Detect which cell encompasses the target text, then output its (x, y) center coordinate. 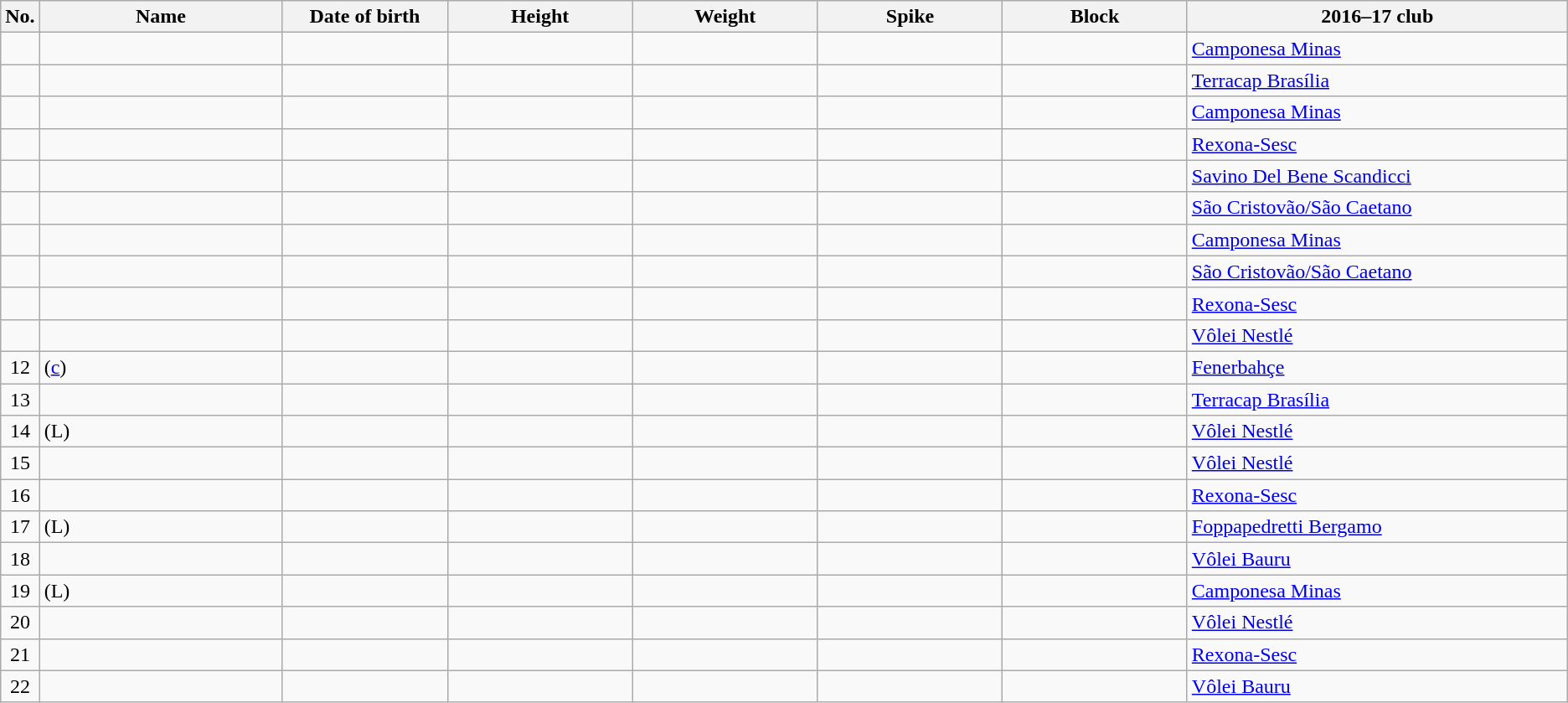
17 (20, 527)
Spike (910, 17)
(c) (161, 367)
Block (1096, 17)
12 (20, 367)
15 (20, 463)
Name (161, 17)
19 (20, 591)
20 (20, 623)
22 (20, 686)
2016–17 club (1377, 17)
21 (20, 654)
Date of birth (365, 17)
18 (20, 559)
No. (20, 17)
Weight (725, 17)
Foppapedretti Bergamo (1377, 527)
13 (20, 400)
14 (20, 432)
Fenerbahçe (1377, 367)
Height (539, 17)
Savino Del Bene Scandicci (1377, 176)
16 (20, 495)
